For the text-containing cell, return its midpoint in [X, Y] coordinate format. 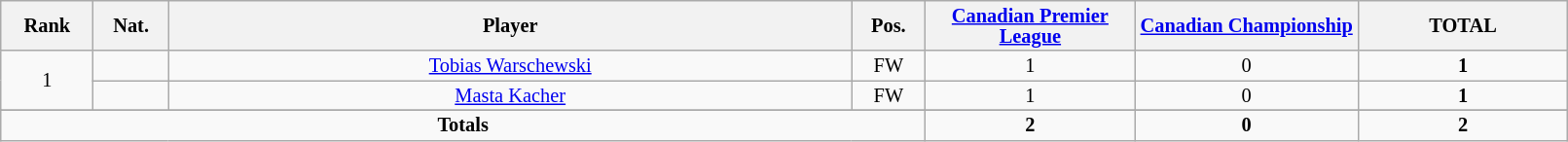
Nat. [130, 25]
Totals [463, 124]
Pos. [888, 25]
TOTAL [1463, 25]
Rank [47, 25]
Masta Kacher [510, 95]
Canadian Premier League [1031, 25]
Player [510, 25]
Tobias Warschewski [510, 66]
Canadian Championship [1246, 25]
